For the text-containing cell, return its midpoint in [x, y] coordinate format. 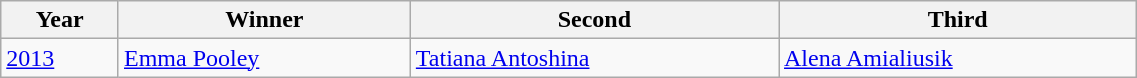
Year [60, 20]
Third [957, 20]
Alena Amialiusik [957, 58]
Winner [264, 20]
Tatiana Antoshina [594, 58]
2013 [60, 58]
Emma Pooley [264, 58]
Second [594, 20]
